Detect which cell encompasses the target text, then output its (X, Y) center coordinate. 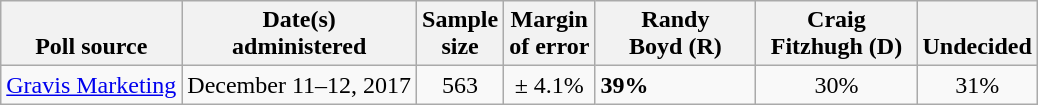
Date(s)administered (300, 34)
Undecided (977, 34)
563 (460, 85)
CraigFitzhugh (D) (836, 34)
39% (676, 85)
Gravis Marketing (92, 85)
Marginof error (550, 34)
December 11–12, 2017 (300, 85)
RandyBoyd (R) (676, 34)
Samplesize (460, 34)
30% (836, 85)
31% (977, 85)
Poll source (92, 34)
± 4.1% (550, 85)
